Identify which cell holds the provided text, then report its (X, Y) central coordinate. 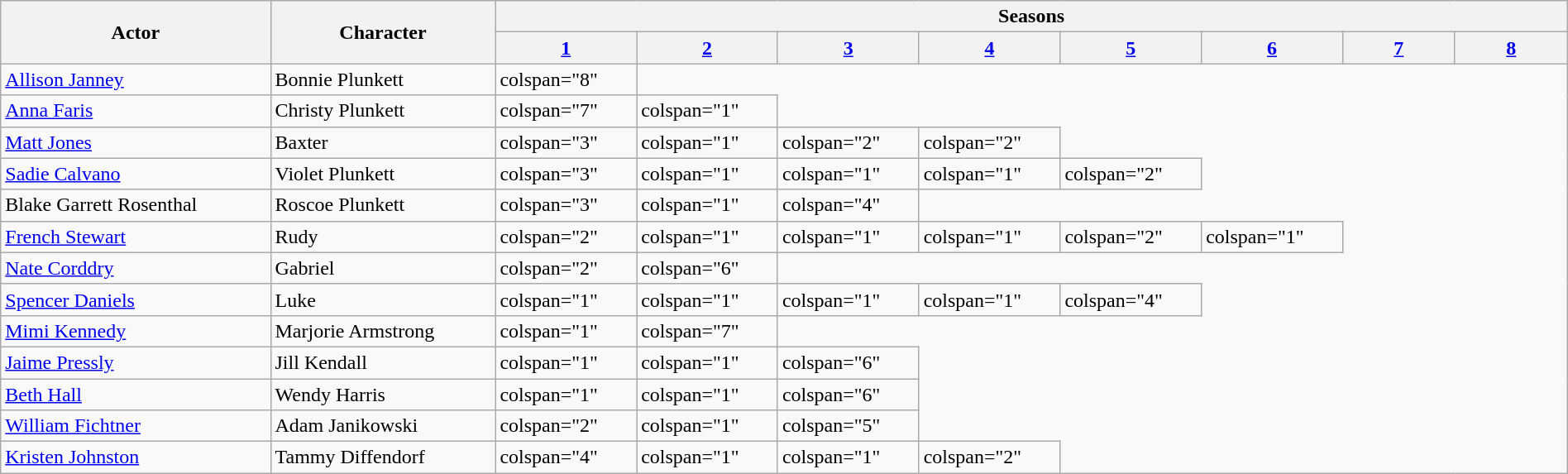
Gabriel (383, 268)
Baxter (383, 142)
Spencer Daniels (136, 299)
6 (1272, 48)
Tammy Diffendorf (383, 457)
Roscoe Plunkett (383, 205)
Rudy (383, 237)
Matt Jones (136, 142)
Anna Faris (136, 111)
Wendy Harris (383, 395)
Kristen Johnston (136, 457)
Violet Plunkett (383, 174)
7 (1398, 48)
Allison Janney (136, 79)
2 (708, 48)
5 (1131, 48)
Character (383, 32)
Luke (383, 299)
William Fichtner (136, 426)
Mimi Kennedy (136, 331)
French Stewart (136, 237)
3 (849, 48)
Bonnie Plunkett (383, 79)
Seasons (1031, 17)
Actor (136, 32)
4 (989, 48)
Christy Plunkett (383, 111)
colspan="8" (566, 79)
Adam Janikowski (383, 426)
Marjorie Armstrong (383, 331)
Beth Hall (136, 395)
Nate Corddry (136, 268)
Jaime Pressly (136, 362)
Sadie Calvano (136, 174)
Blake Garrett Rosenthal (136, 205)
1 (566, 48)
8 (1511, 48)
colspan="5" (849, 426)
Jill Kendall (383, 362)
